For the text-containing cell, return its midpoint in [x, y] coordinate format. 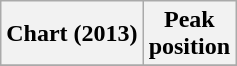
Peakposition [189, 34]
Chart (2013) [72, 34]
